Search for the cell housing the specified text and yield its (X, Y) center coordinate. 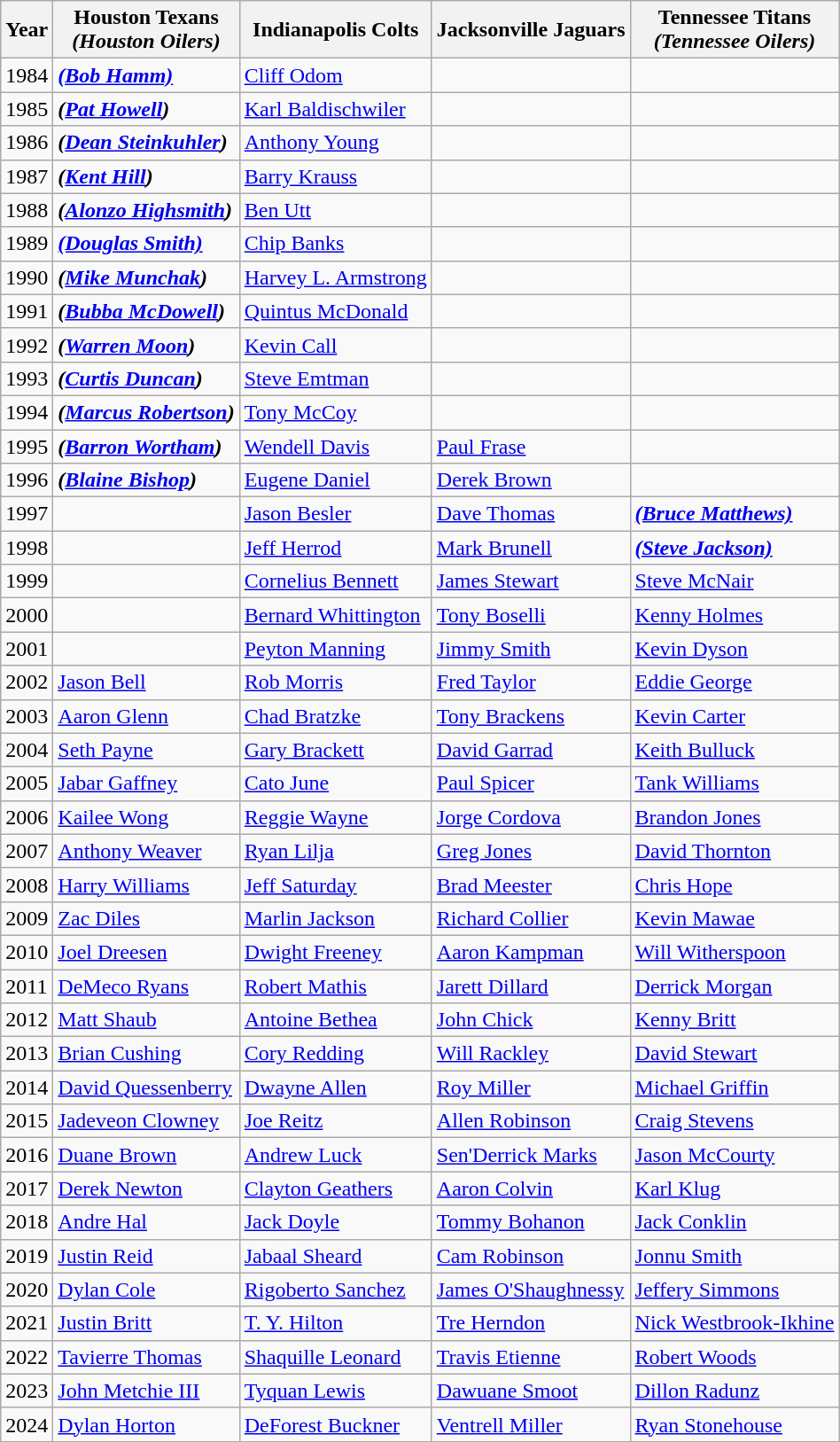
Tony McCoy (335, 412)
Steve McNair (735, 581)
(Bruce Matthews) (735, 514)
Rob Morris (335, 682)
James Stewart (531, 581)
1984 (27, 75)
Seth Payne (146, 750)
Dillon Radunz (735, 1391)
1999 (27, 581)
Brad Meester (531, 885)
2006 (27, 817)
Clayton Geathers (335, 1189)
Kenny Britt (735, 1020)
2003 (27, 716)
Michael Griffin (735, 1087)
2021 (27, 1323)
Jarett Dillard (531, 986)
Dylan Cole (146, 1290)
Greg Jones (531, 851)
2016 (27, 1155)
Keith Bulluck (735, 750)
Ben Utt (335, 210)
Marlin Jackson (335, 918)
Wendell Davis (335, 446)
Reggie Wayne (335, 817)
Dwight Freeney (335, 952)
Chip Banks (335, 244)
Jacksonville Jaguars (531, 30)
Shaquille Leonard (335, 1357)
2008 (27, 885)
Jeff Herrod (335, 548)
(Kent Hill) (146, 176)
1987 (27, 176)
Aaron Colvin (531, 1189)
Tyquan Lewis (335, 1391)
Will Rackley (531, 1054)
1997 (27, 514)
2012 (27, 1020)
Jason Bell (146, 682)
Jeffery Simmons (735, 1290)
1998 (27, 548)
Robert Woods (735, 1357)
1990 (27, 277)
1992 (27, 345)
Kevin Dyson (735, 649)
2015 (27, 1121)
(Steve Jackson) (735, 548)
Tank Williams (735, 783)
2001 (27, 649)
2002 (27, 682)
Will Witherspoon (735, 952)
Peyton Manning (335, 649)
David Garrad (531, 750)
Tony Boselli (531, 615)
Justin Reid (146, 1256)
James O'Shaughnessy (531, 1290)
Derrick Morgan (735, 986)
Gary Brackett (335, 750)
Paul Spicer (531, 783)
Ventrell Miller (531, 1424)
2010 (27, 952)
Jason McCourty (735, 1155)
David Thornton (735, 851)
Tavierre Thomas (146, 1357)
2020 (27, 1290)
Jack Conklin (735, 1222)
Richard Collier (531, 918)
Cato June (335, 783)
2022 (27, 1357)
DeMeco Ryans (146, 986)
Aaron Kampman (531, 952)
Kenny Holmes (735, 615)
2019 (27, 1256)
1989 (27, 244)
Antoine Bethea (335, 1020)
Cliff Odom (335, 75)
Matt Shaub (146, 1020)
2007 (27, 851)
Harvey L. Armstrong (335, 277)
Jabaal Sheard (335, 1256)
Sen'Derrick Marks (531, 1155)
Quintus McDonald (335, 311)
Joel Dreesen (146, 952)
Andre Hal (146, 1222)
Ryan Lilja (335, 851)
Anthony Weaver (146, 851)
2004 (27, 750)
(Alonzo Highsmith) (146, 210)
Jorge Cordova (531, 817)
Jimmy Smith (531, 649)
Year (27, 30)
1985 (27, 109)
Nick Westbrook-Ikhine (735, 1323)
Karl Baldischwiler (335, 109)
Rigoberto Sanchez (335, 1290)
Tre Herndon (531, 1323)
Barry Krauss (335, 176)
Chad Bratzke (335, 716)
Andrew Luck (335, 1155)
Kevin Carter (735, 716)
(Bob Hamm) (146, 75)
Allen Robinson (531, 1121)
Roy Miller (531, 1087)
Tennessee Titans(Tennessee Oilers) (735, 30)
Kailee Wong (146, 817)
Dawuane Smoot (531, 1391)
(Pat Howell) (146, 109)
Dave Thomas (531, 514)
Anthony Young (335, 143)
Travis Etienne (531, 1357)
2024 (27, 1424)
Cam Robinson (531, 1256)
Joe Reitz (335, 1121)
Mark Brunell (531, 548)
1995 (27, 446)
T. Y. Hilton (335, 1323)
1991 (27, 311)
Justin Britt (146, 1323)
(Barron Wortham) (146, 446)
Fred Taylor (531, 682)
Chris Hope (735, 885)
Duane Brown (146, 1155)
(Bubba McDowell) (146, 311)
1988 (27, 210)
2005 (27, 783)
Aaron Glenn (146, 716)
Brandon Jones (735, 817)
Karl Klug (735, 1189)
(Marcus Robertson) (146, 412)
Tommy Bohanon (531, 1222)
Jabar Gaffney (146, 783)
Eddie George (735, 682)
(Blaine Bishop) (146, 480)
Harry Williams (146, 885)
Derek Newton (146, 1189)
1996 (27, 480)
1986 (27, 143)
John Chick (531, 1020)
2013 (27, 1054)
David Quessenberry (146, 1087)
Bernard Whittington (335, 615)
John Metchie III (146, 1391)
Jeff Saturday (335, 885)
Tony Brackens (531, 716)
Jadeveon Clowney (146, 1121)
Dylan Horton (146, 1424)
Dwayne Allen (335, 1087)
Cory Redding (335, 1054)
Jason Besler (335, 514)
2009 (27, 918)
Brian Cushing (146, 1054)
Eugene Daniel (335, 480)
2011 (27, 986)
Jonnu Smith (735, 1256)
Kevin Call (335, 345)
Derek Brown (531, 480)
Steve Emtman (335, 378)
Houston Texans(Houston Oilers) (146, 30)
David Stewart (735, 1054)
Craig Stevens (735, 1121)
2023 (27, 1391)
Cornelius Bennett (335, 581)
Robert Mathis (335, 986)
(Mike Munchak) (146, 277)
(Warren Moon) (146, 345)
1993 (27, 378)
Jack Doyle (335, 1222)
Kevin Mawae (735, 918)
(Dean Steinkuhler) (146, 143)
(Curtis Duncan) (146, 378)
Ryan Stonehouse (735, 1424)
2014 (27, 1087)
DeForest Buckner (335, 1424)
Paul Frase (531, 446)
2017 (27, 1189)
2000 (27, 615)
1994 (27, 412)
Zac Diles (146, 918)
(Douglas Smith) (146, 244)
2018 (27, 1222)
Indianapolis Colts (335, 30)
